Return [x, y] of the center of cell containing provided text 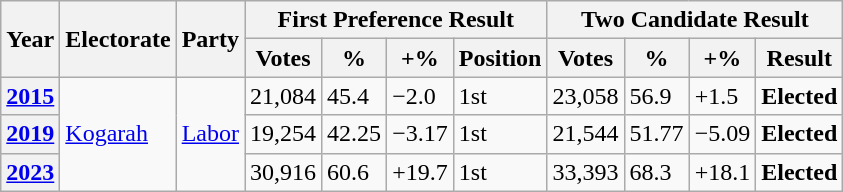
51.77 [656, 134]
Two Candidate Result [695, 20]
Labor [210, 134]
56.9 [656, 96]
Party [210, 39]
−3.17 [420, 134]
Year [30, 39]
Result [800, 58]
30,916 [284, 172]
60.6 [354, 172]
Electorate [118, 39]
+18.1 [722, 172]
2015 [30, 96]
21,084 [284, 96]
First Preference Result [396, 20]
2019 [30, 134]
+1.5 [722, 96]
Kogarah [118, 134]
19,254 [284, 134]
21,544 [586, 134]
Position [500, 58]
23,058 [586, 96]
−5.09 [722, 134]
42.25 [354, 134]
68.3 [656, 172]
+19.7 [420, 172]
−2.0 [420, 96]
45.4 [354, 96]
2023 [30, 172]
33,393 [586, 172]
